Locate the cell with the specified text and output its (x, y) center coordinate. 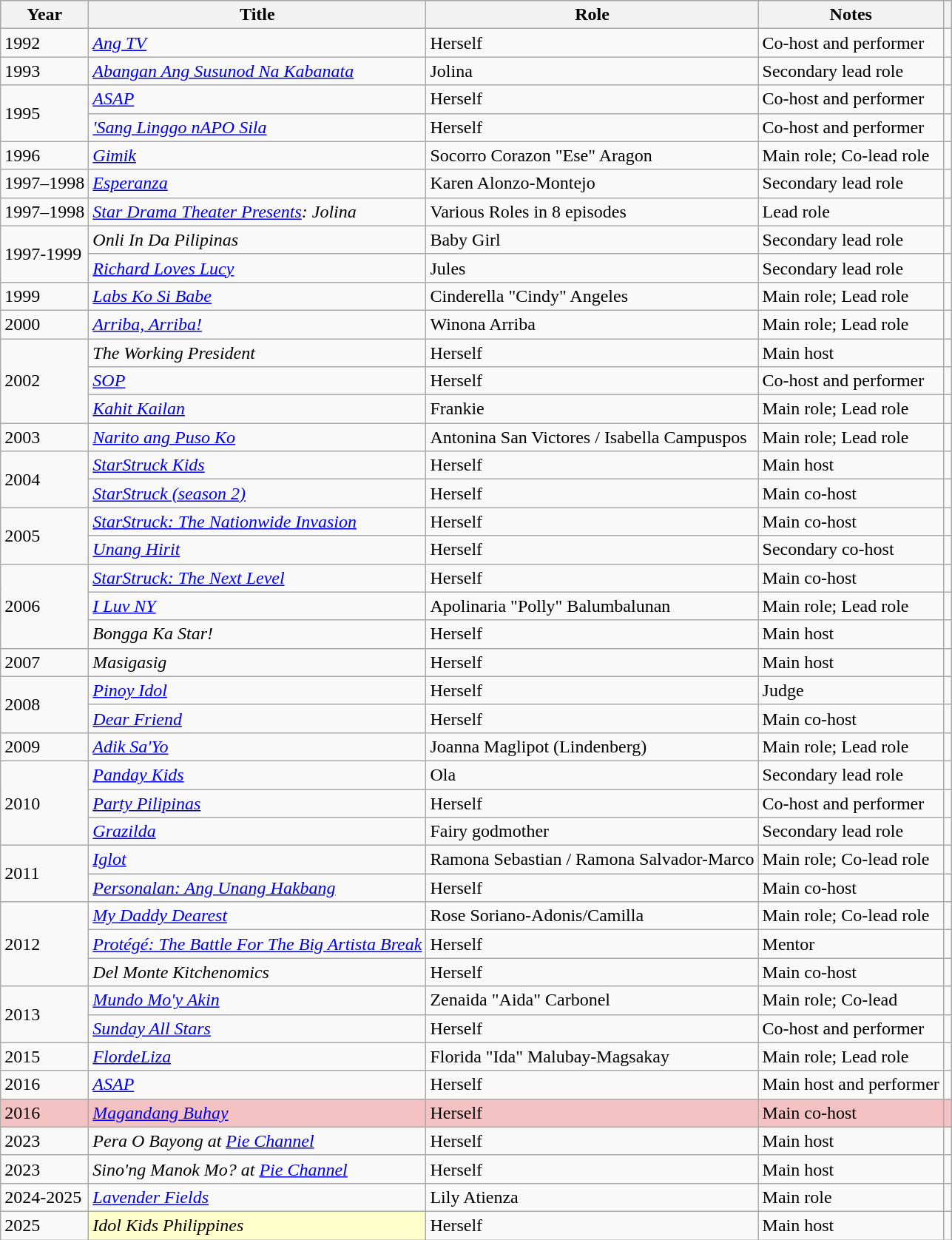
2002 (44, 381)
Grazilda (257, 832)
Labs Ko Si Babe (257, 296)
Role (592, 15)
Joanna Maglipot (Lindenberg) (592, 747)
StarStruck: The Next Level (257, 578)
Main role; Co-lead (851, 1000)
Various Roles in 8 episodes (592, 212)
StarStruck Kids (257, 465)
Kahit Kailan (257, 409)
Iglot (257, 860)
Baby Girl (592, 240)
Magandang Buhay (257, 1113)
Unang Hirit (257, 550)
Mundo Mo'y Akin (257, 1000)
1999 (44, 296)
Fairy godmother (592, 832)
Main host and performer (851, 1085)
Pera O Bayong at Pie Channel (257, 1141)
2009 (44, 747)
2008 (44, 704)
2003 (44, 437)
Lily Atienza (592, 1197)
Del Monte Kitchenomics (257, 972)
Notes (851, 15)
2004 (44, 479)
Masigasig (257, 662)
2006 (44, 606)
2024-2025 (44, 1197)
Jules (592, 268)
Frankie (592, 409)
Dear Friend (257, 718)
Zenaida "Aida" Carbonel (592, 1000)
Ola (592, 775)
Gimik (257, 155)
SOP (257, 381)
Personalan: Ang Unang Hakbang (257, 888)
2010 (44, 803)
2025 (44, 1225)
2000 (44, 324)
2007 (44, 662)
Narito ang Puso Ko (257, 437)
2011 (44, 874)
Antonina San Victores / Isabella Campuspos (592, 437)
Ang TV (257, 43)
1995 (44, 113)
'Sang Linggo nAPO Sila (257, 127)
Sino'ng Manok Mo? at Pie Channel (257, 1169)
Karen Alonzo-Montejo (592, 183)
1992 (44, 43)
Lead role (851, 212)
Star Drama Theater Presents: Jolina (257, 212)
2013 (44, 1014)
Protégé: The Battle For The Big Artista Break (257, 944)
2012 (44, 944)
I Luv NY (257, 606)
Idol Kids Philippines (257, 1225)
Pinoy Idol (257, 690)
Lavender Fields (257, 1197)
1997-1999 (44, 254)
Adik Sa'Yo (257, 747)
Jolina (592, 71)
Panday Kids (257, 775)
StarStruck (season 2) (257, 493)
Richard Loves Lucy (257, 268)
Apolinaria "Polly" Balumbalunan (592, 606)
Title (257, 15)
Socorro Corazon "Ese" Aragon (592, 155)
Winona Arriba (592, 324)
Judge (851, 690)
Rose Soriano-Adonis/Camilla (592, 916)
Onli In Da Pilipinas (257, 240)
Florida "Ida" Malubay-Magsakay (592, 1057)
Year (44, 15)
Mentor (851, 944)
Bongga Ka Star! (257, 634)
FlordeLiza (257, 1057)
2005 (44, 536)
2015 (44, 1057)
Arriba, Arriba! (257, 324)
My Daddy Dearest (257, 916)
Esperanza (257, 183)
Main role (851, 1197)
Secondary co-host (851, 550)
Abangan Ang Susunod Na Kabanata (257, 71)
StarStruck: The Nationwide Invasion (257, 522)
Cinderella "Cindy" Angeles (592, 296)
Party Pilipinas (257, 803)
The Working President (257, 353)
Sunday All Stars (257, 1028)
1996 (44, 155)
Ramona Sebastian / Ramona Salvador-Marco (592, 860)
1993 (44, 71)
